Search for the cell housing the specified text and yield its [X, Y] center coordinate. 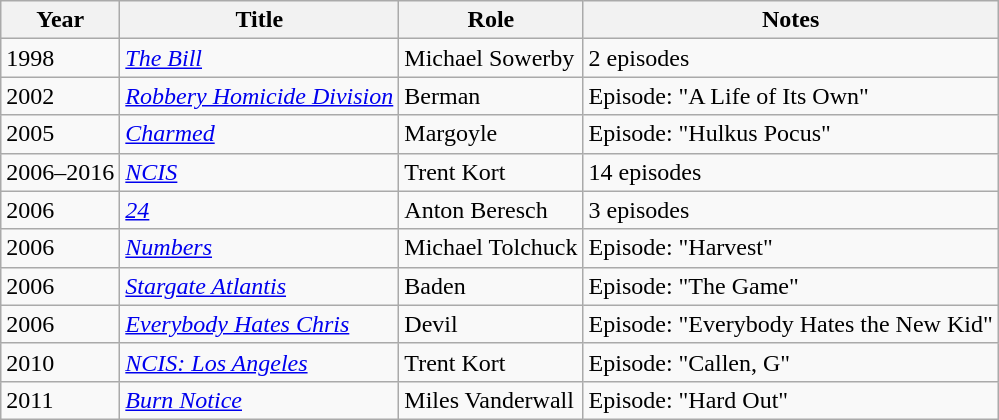
Robbery Homicide Division [260, 96]
Title [260, 20]
Charmed [260, 134]
Episode: "A Life of Its Own" [790, 96]
Anton Beresch [491, 210]
Notes [790, 20]
Episode: "Harvest" [790, 248]
Michael Tolchuck [491, 248]
Burn Notice [260, 400]
Episode: "Callen, G" [790, 362]
2011 [60, 400]
2002 [60, 96]
NCIS [260, 172]
Miles Vanderwall [491, 400]
The Bill [260, 58]
Devil [491, 324]
NCIS: Los Angeles [260, 362]
Episode: "Hulkus Pocus" [790, 134]
2 episodes [790, 58]
2006–2016 [60, 172]
1998 [60, 58]
Baden [491, 286]
Everybody Hates Chris [260, 324]
Episode: "Hard Out" [790, 400]
Year [60, 20]
Role [491, 20]
Episode: "Everybody Hates the New Kid" [790, 324]
Berman [491, 96]
2010 [60, 362]
Margoyle [491, 134]
14 episodes [790, 172]
Episode: "The Game" [790, 286]
Michael Sowerby [491, 58]
2005 [60, 134]
Stargate Atlantis [260, 286]
3 episodes [790, 210]
24 [260, 210]
Numbers [260, 248]
